Provide the [X, Y] coordinate of the cell's center where the given text is located.  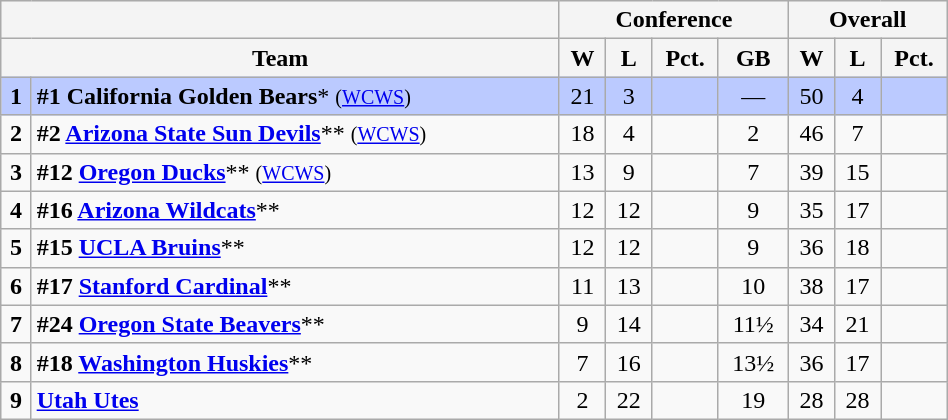
#16 Arizona Wildcats** [295, 210]
#2 Arizona State Sun Devils** (WCWS) [295, 134]
#18 Washington Huskies** [295, 362]
15 [857, 172]
34 [811, 324]
50 [811, 96]
46 [811, 134]
— [753, 96]
Utah Utes [295, 400]
#15 UCLA Bruins** [295, 248]
11 [582, 286]
38 [811, 286]
16 [629, 362]
Team [280, 58]
#12 Oregon Ducks** (WCWS) [295, 172]
19 [753, 400]
GB [753, 58]
14 [629, 324]
13½ [753, 362]
Conference [674, 20]
#1 California Golden Bears* (WCWS) [295, 96]
22 [629, 400]
#17 Stanford Cardinal** [295, 286]
35 [811, 210]
#24 Oregon State Beavers** [295, 324]
10 [753, 286]
6 [16, 286]
11½ [753, 324]
1 [16, 96]
Overall [868, 20]
39 [811, 172]
5 [16, 248]
8 [16, 362]
